Pinpoint the cell where the given text exists, returning its [x, y] midpoint coordinate. 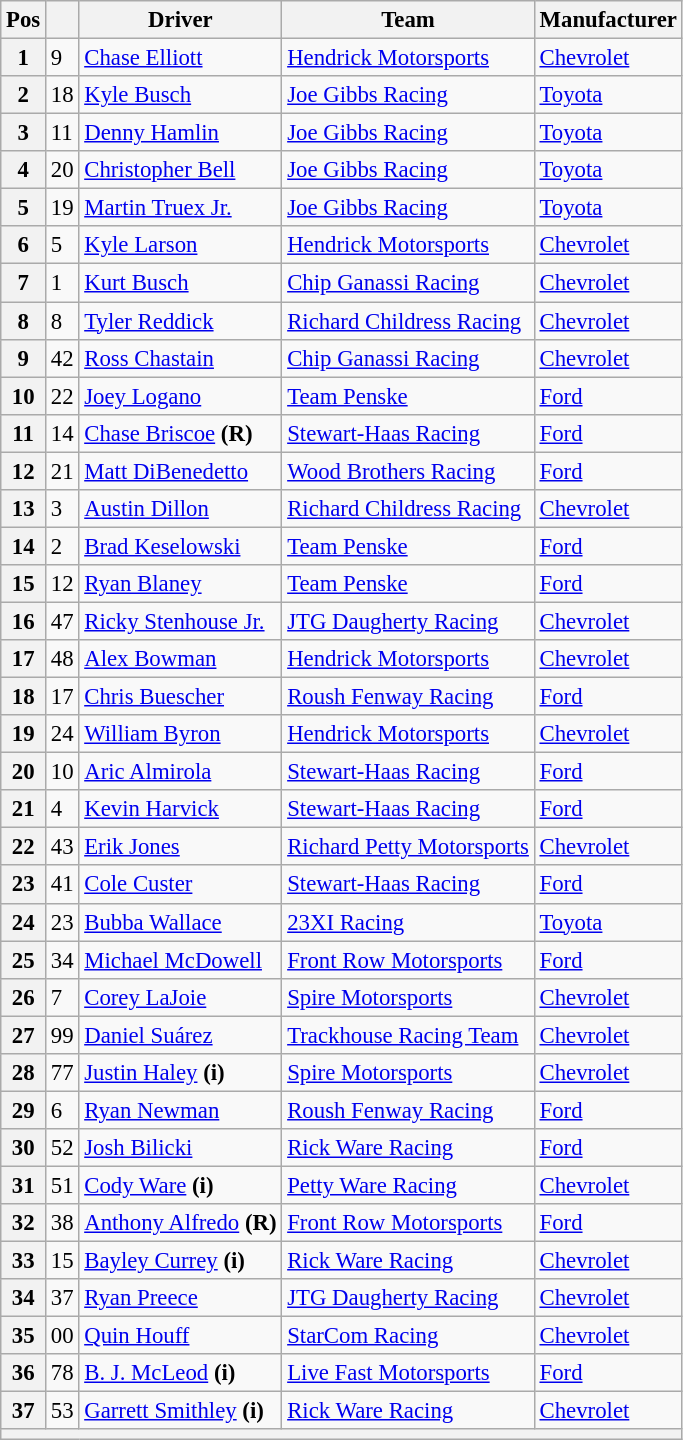
28 [24, 1073]
25 [24, 960]
Manufacturer [608, 20]
35 [24, 1336]
StarCom Racing [408, 1336]
Bayley Currey (i) [180, 1261]
Chris Buescher [180, 697]
Ryan Blaney [180, 584]
Petty Ware Racing [408, 1185]
B. J. McLeod (i) [180, 1373]
51 [62, 1185]
13 [24, 509]
Brad Keselowski [180, 546]
29 [24, 1110]
Kyle Larson [180, 245]
Justin Haley (i) [180, 1073]
16 [24, 621]
Kurt Busch [180, 283]
31 [24, 1185]
Ryan Preece [180, 1298]
Kevin Harvick [180, 809]
Austin Dillon [180, 509]
Driver [180, 20]
Joey Logano [180, 396]
Ricky Stenhouse Jr. [180, 621]
52 [62, 1148]
Trackhouse Racing Team [408, 1035]
42 [62, 358]
Wood Brothers Racing [408, 471]
00 [62, 1336]
27 [24, 1035]
26 [24, 997]
Ross Chastain [180, 358]
30 [24, 1148]
Live Fast Motorsports [408, 1373]
Cody Ware (i) [180, 1185]
32 [24, 1223]
99 [62, 1035]
77 [62, 1073]
Daniel Suárez [180, 1035]
Cole Custer [180, 885]
Michael McDowell [180, 960]
Aric Almirola [180, 772]
William Byron [180, 734]
Chase Elliott [180, 58]
Matt DiBenedetto [180, 471]
43 [62, 847]
Bubba Wallace [180, 922]
38 [62, 1223]
Quin Houff [180, 1336]
Richard Petty Motorsports [408, 847]
Tyler Reddick [180, 321]
Erik Jones [180, 847]
33 [24, 1261]
36 [24, 1373]
53 [62, 1411]
Garrett Smithley (i) [180, 1411]
Chase Briscoe (R) [180, 433]
78 [62, 1373]
Pos [24, 20]
41 [62, 885]
Anthony Alfredo (R) [180, 1223]
Corey LaJoie [180, 997]
Christopher Bell [180, 170]
Martin Truex Jr. [180, 208]
47 [62, 621]
Alex Bowman [180, 659]
Ryan Newman [180, 1110]
48 [62, 659]
23XI Racing [408, 922]
Josh Bilicki [180, 1148]
Denny Hamlin [180, 133]
Team [408, 20]
Kyle Busch [180, 95]
